For the text-containing cell, return its midpoint in (X, Y) coordinate format. 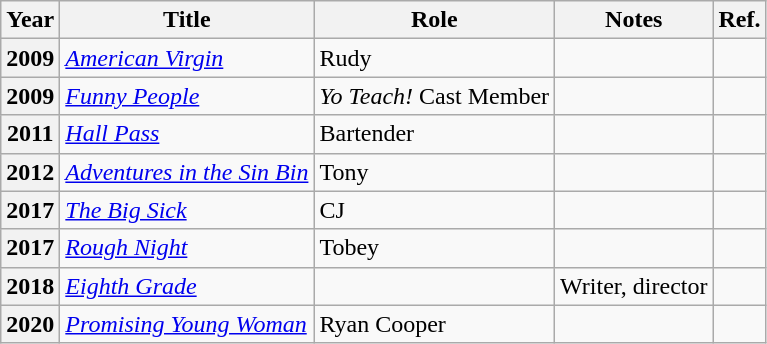
Tobey (434, 248)
Eighth Grade (187, 286)
The Big Sick (187, 210)
Yo Teach! Cast Member (434, 96)
Funny People (187, 96)
Role (434, 20)
2020 (30, 324)
2011 (30, 134)
Hall Pass (187, 134)
Adventures in the Sin Bin (187, 172)
Promising Young Woman (187, 324)
Writer, director (634, 286)
American Virgin (187, 58)
Title (187, 20)
Rough Night (187, 248)
Year (30, 20)
CJ (434, 210)
Bartender (434, 134)
Rudy (434, 58)
2018 (30, 286)
Notes (634, 20)
Ref. (740, 20)
Ryan Cooper (434, 324)
Tony (434, 172)
2012 (30, 172)
